Find where the given text appears and provide that cell's center as [X, Y] coordinate. 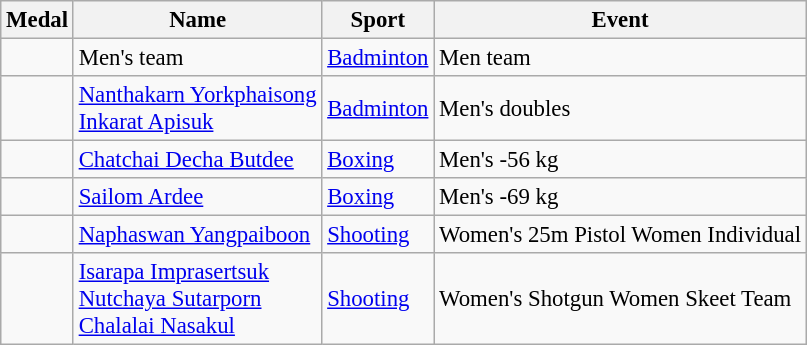
Men team [620, 58]
Men's team [198, 58]
Shooting [378, 235]
Chatchai Decha Butdee [198, 160]
Men's -69 kg [620, 197]
Sport [378, 20]
Naphaswan Yangpaiboon [198, 235]
Men's doubles [620, 108]
Women's 25m Pistol Women Individual [620, 235]
Medal [38, 20]
Sailom Ardee [198, 197]
Nanthakarn YorkphaisongInkarat Apisuk [198, 108]
Event [620, 20]
Name [198, 20]
Men's -56 kg [620, 160]
